Detect which cell encompasses the target text, then output its [X, Y] center coordinate. 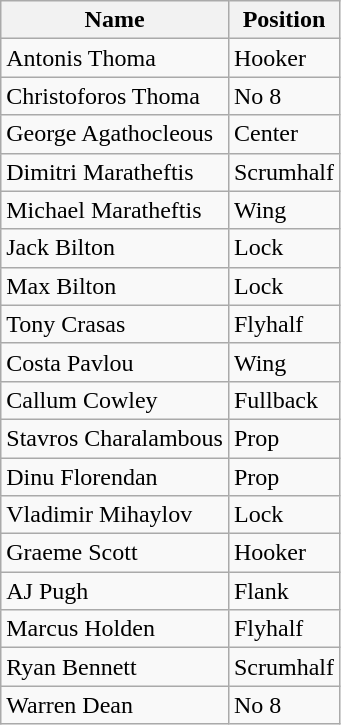
Flank [284, 591]
Jack Bilton [115, 248]
Ryan Bennett [115, 667]
Dinu Florendan [115, 477]
Tony Crasas [115, 324]
Graeme Scott [115, 553]
Costa Pavlou [115, 362]
Max Bilton [115, 286]
Dimitri Maratheftis [115, 172]
George Agathocleous [115, 134]
Christoforos Thoma [115, 96]
Antonis Thoma [115, 58]
Stavros Charalambous [115, 438]
Callum Cowley [115, 400]
AJ Pugh [115, 591]
Warren Dean [115, 705]
Position [284, 20]
Fullback [284, 400]
Marcus Holden [115, 629]
Michael Maratheftis [115, 210]
Vladimir Mihaylov [115, 515]
Center [284, 134]
Name [115, 20]
